Provide the [X, Y] coordinate of the cell's center where the given text is located.  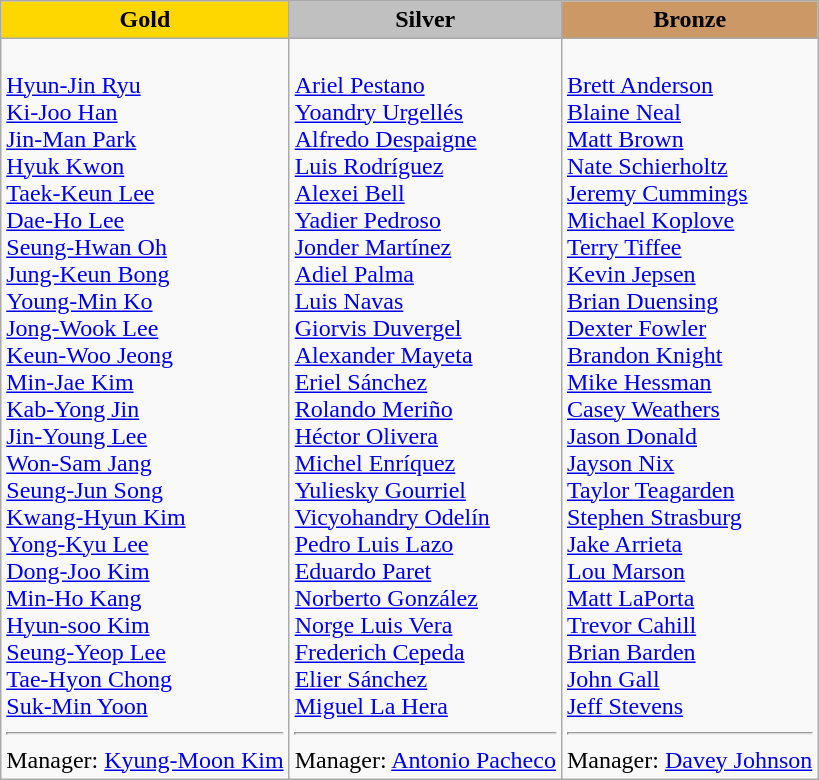
Gold [145, 20]
Bronze [689, 20]
Silver [425, 20]
